Pinpoint the cell where the given text exists, returning its [x, y] midpoint coordinate. 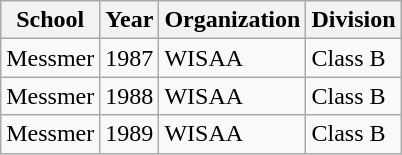
Division [354, 20]
School [50, 20]
1989 [130, 134]
1988 [130, 96]
Organization [232, 20]
Year [130, 20]
1987 [130, 58]
